For the text-containing cell, return its midpoint in (x, y) coordinate format. 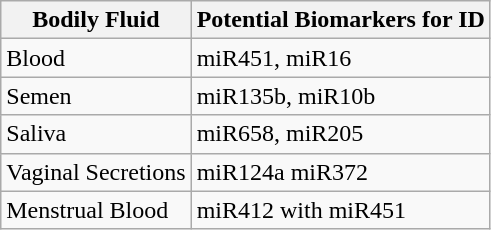
Potential Biomarkers for ID (340, 20)
Blood (96, 58)
Saliva (96, 134)
Semen (96, 96)
Menstrual Blood (96, 210)
miR124a miR372 (340, 172)
Vaginal Secretions (96, 172)
miR135b, miR10b (340, 96)
Bodily Fluid (96, 20)
miR658, miR205 (340, 134)
miR451, miR16 (340, 58)
miR412 with miR451 (340, 210)
